Return [x, y] of the center of cell containing provided text 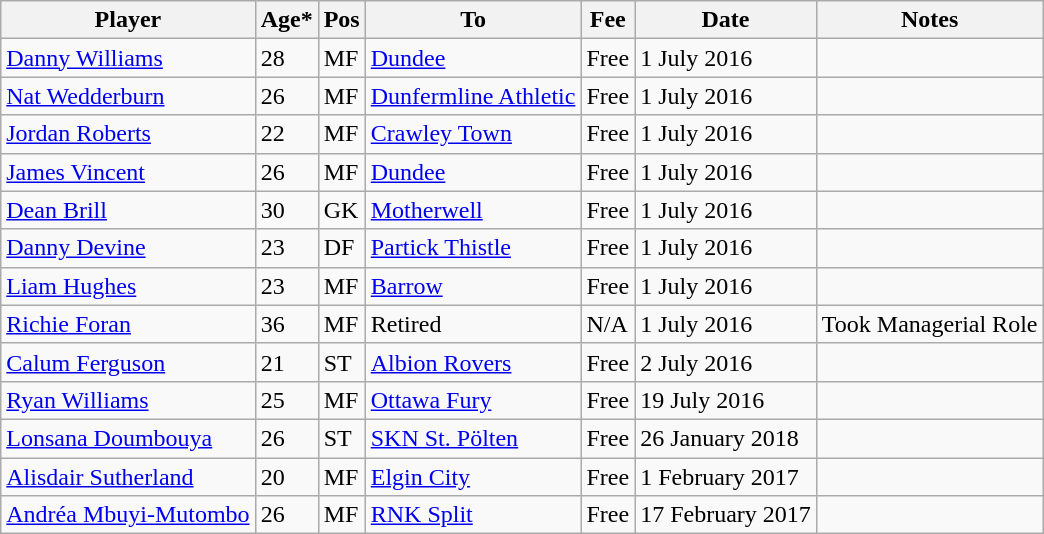
Nat Wedderburn [128, 96]
36 [286, 324]
26 January 2018 [726, 438]
Retired [473, 324]
30 [286, 210]
Pos [342, 20]
Ryan Williams [128, 400]
1 February 2017 [726, 477]
Motherwell [473, 210]
Player [128, 20]
Jordan Roberts [128, 134]
Lonsana Doumbouya [128, 438]
Elgin City [473, 477]
Date [726, 20]
22 [286, 134]
17 February 2017 [726, 515]
Albion Rovers [473, 362]
20 [286, 477]
Fee [608, 20]
Age* [286, 20]
Crawley Town [473, 134]
Danny Devine [128, 248]
Liam Hughes [128, 286]
Richie Foran [128, 324]
Calum Ferguson [128, 362]
N/A [608, 324]
GK [342, 210]
28 [286, 58]
Partick Thistle [473, 248]
Dunfermline Athletic [473, 96]
Took Managerial Role [930, 324]
SKN St. Pölten [473, 438]
Ottawa Fury [473, 400]
25 [286, 400]
Barrow [473, 286]
DF [342, 248]
Notes [930, 20]
RNK Split [473, 515]
21 [286, 362]
To [473, 20]
19 July 2016 [726, 400]
2 July 2016 [726, 362]
Danny Williams [128, 58]
Alisdair Sutherland [128, 477]
Andréa Mbuyi-Mutombo [128, 515]
Dean Brill [128, 210]
James Vincent [128, 172]
